Determine the [X, Y] coordinate at the center of the cell enclosing the given text.  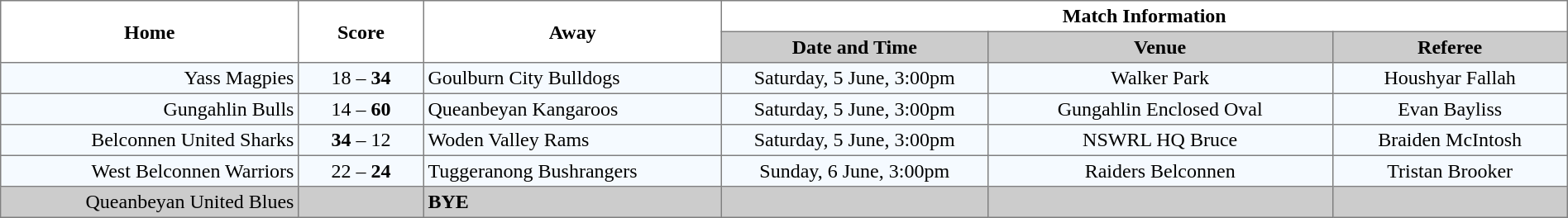
Houshyar Fallah [1450, 78]
Gungahlin Bulls [150, 109]
Tuggeranong Bushrangers [572, 171]
Tristan Brooker [1450, 171]
Queanbeyan Kangaroos [572, 109]
Queanbeyan United Blues [150, 202]
Walker Park [1159, 78]
Home [150, 31]
Braiden McIntosh [1450, 140]
34 – 12 [361, 140]
Score [361, 31]
Gungahlin Enclosed Oval [1159, 109]
Date and Time [854, 47]
NSWRL HQ Bruce [1159, 140]
Away [572, 31]
Sunday, 6 June, 3:00pm [854, 171]
18 – 34 [361, 78]
22 – 24 [361, 171]
Raiders Belconnen [1159, 171]
Match Information [1145, 17]
Yass Magpies [150, 78]
BYE [572, 202]
Woden Valley Rams [572, 140]
West Belconnen Warriors [150, 171]
Goulburn City Bulldogs [572, 78]
Venue [1159, 47]
14 – 60 [361, 109]
Belconnen United Sharks [150, 140]
Evan Bayliss [1450, 109]
Referee [1450, 47]
